For the text-containing cell, return its midpoint in (X, Y) coordinate format. 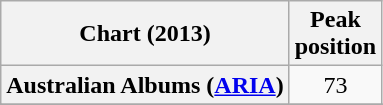
Peakposition (335, 34)
73 (335, 85)
Chart (2013) (145, 34)
Australian Albums (ARIA) (145, 85)
